Extract the (X, Y) coordinate from the center of the cell holding the provided text.  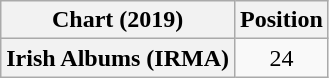
Chart (2019) (118, 20)
Irish Albums (IRMA) (118, 58)
24 (282, 58)
Position (282, 20)
